Determine the [x, y] coordinate at the center of the cell enclosing the given text.  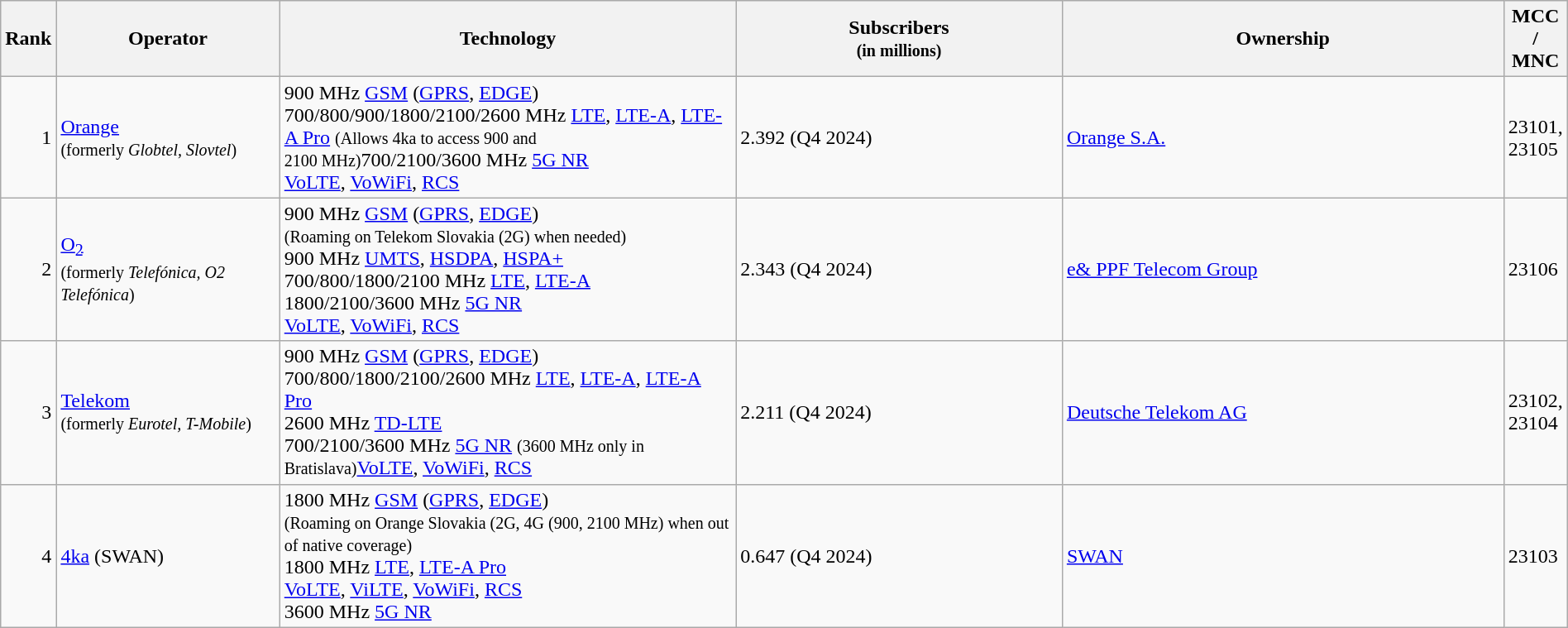
23106 [1535, 270]
O2 (formerly Telefónica, O2 Telefónica) [168, 270]
4 [28, 556]
Technology [508, 39]
4ka (SWAN) [168, 556]
Rank [28, 39]
2 [28, 270]
23101, 23105 [1535, 137]
2.343 (Q4 2024) [900, 270]
1 [28, 137]
23102, 23104 [1535, 412]
2.211 (Q4 2024) [900, 412]
Telekom (formerly Eurotel, T-Mobile) [168, 412]
Operator [168, 39]
Orange S.A. [1283, 137]
3 [28, 412]
SWAN [1283, 556]
MCC / MNC [1535, 39]
23103 [1535, 556]
Subscribers(in millions) [900, 39]
e& PPF Telecom Group [1283, 270]
Orange (formerly Globtel, Slovtel) [168, 137]
2.392 (Q4 2024) [900, 137]
Ownership [1283, 39]
Deutsche Telekom AG [1283, 412]
0.647 (Q4 2024) [900, 556]
